Output the [x, y] coordinate of the center of the cell containing the given text.  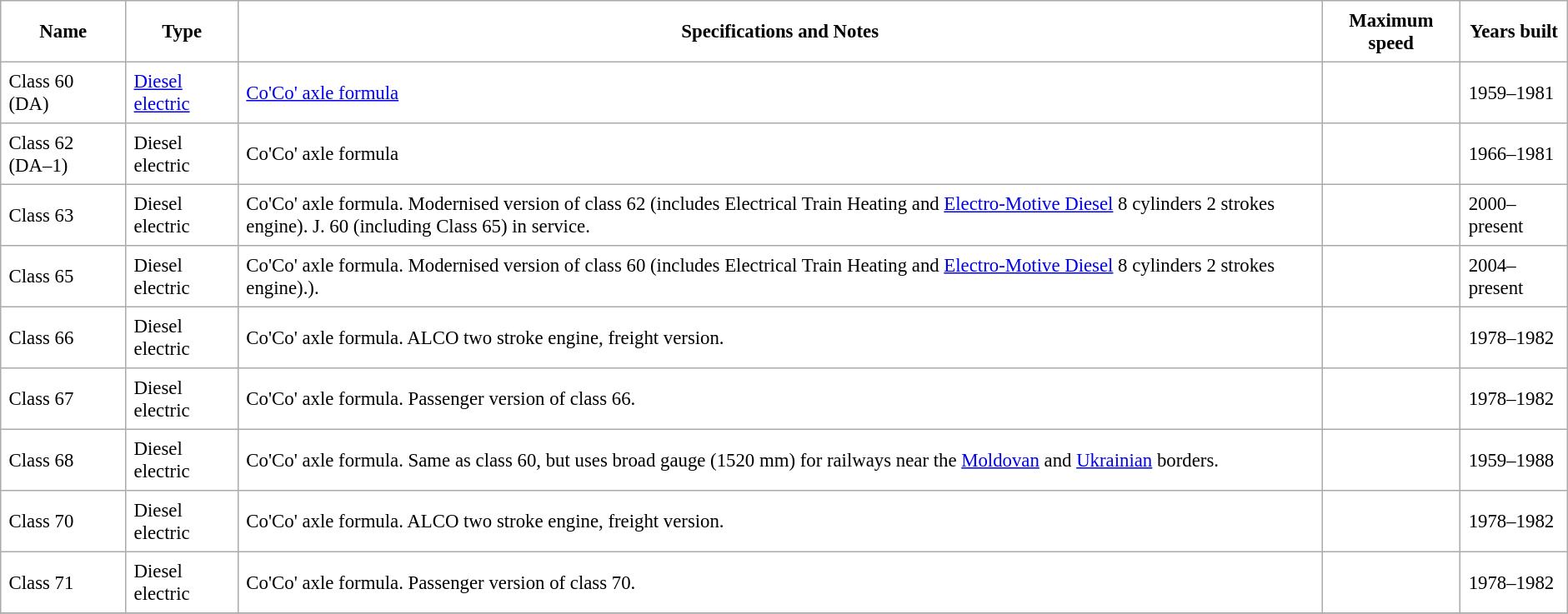
Co'Co' axle formula. Same as class 60, but uses broad gauge (1520 mm) for railways near the Moldovan and Ukrainian borders. [780, 460]
Co'Co' axle formula. Modernised version of class 60 (includes Electrical Train Heating and Electro-Motive Diesel 8 cylinders 2 strokes engine).). [780, 277]
Class 65 [63, 277]
2004–present [1514, 277]
Class 60 (DA) [63, 92]
Maximum speed [1391, 32]
Class 71 [63, 582]
Class 66 [63, 337]
Co'Co' axle formula. Passenger version of class 70. [780, 582]
Type [182, 32]
Class 68 [63, 460]
2000–present [1514, 215]
Co'Co' axle formula. Passenger version of class 66. [780, 399]
Years built [1514, 32]
1959–1988 [1514, 460]
Class 67 [63, 399]
1966–1981 [1514, 154]
Class 62 (DA–1) [63, 154]
Specifications and Notes [780, 32]
Class 63 [63, 215]
Class 70 [63, 522]
Name [63, 32]
1959–1981 [1514, 92]
